Determine the [X, Y] coordinate at the center of the cell enclosing the given text.  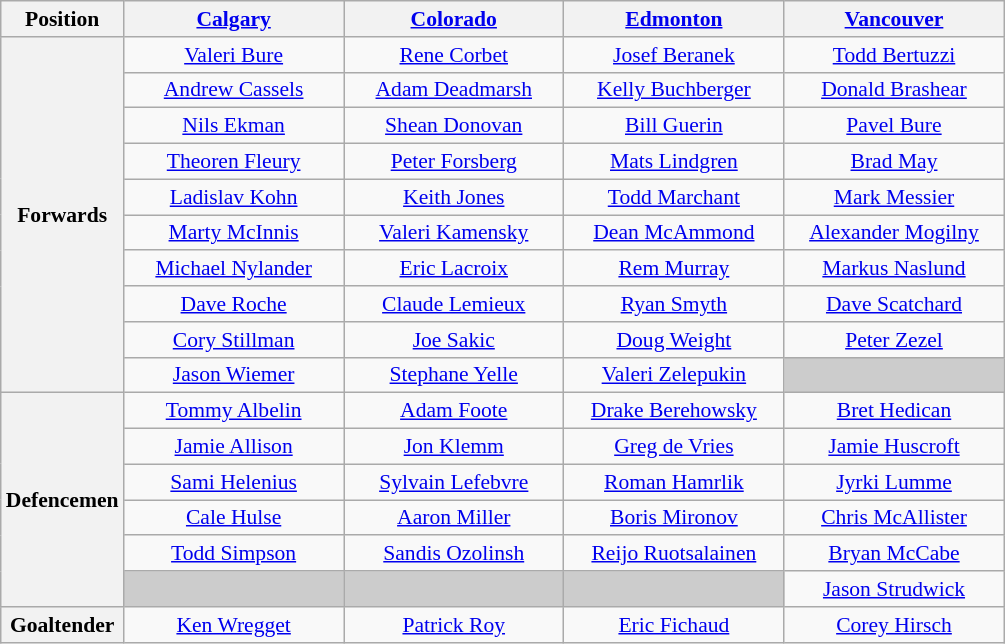
Eric Fichaud [674, 625]
Cory Stillman [234, 340]
Keith Jones [454, 197]
Todd Marchant [674, 197]
Doug Weight [674, 340]
Bill Guerin [674, 126]
Roman Hamrlik [674, 482]
Pavel Bure [894, 126]
Mark Messier [894, 197]
Forwards [62, 215]
Jason Strudwick [894, 589]
Theoren Fleury [234, 162]
Tommy Albelin [234, 411]
Jyrki Lumme [894, 482]
Brad May [894, 162]
Colorado [454, 19]
Aaron Miller [454, 518]
Greg de Vries [674, 447]
Valeri Bure [234, 55]
Jamie Allison [234, 447]
Bryan McCabe [894, 554]
Edmonton [674, 19]
Rem Murray [674, 269]
Corey Hirsch [894, 625]
Joe Sakic [454, 340]
Ryan Smyth [674, 304]
Drake Berehowsky [674, 411]
Marty McInnis [234, 233]
Mats Lindgren [674, 162]
Sandis Ozolinsh [454, 554]
Calgary [234, 19]
Eric Lacroix [454, 269]
Valeri Zelepukin [674, 375]
Chris McAllister [894, 518]
Kelly Buchberger [674, 90]
Bret Hedican [894, 411]
Stephane Yelle [454, 375]
Claude Lemieux [454, 304]
Vancouver [894, 19]
Josef Beranek [674, 55]
Donald Brashear [894, 90]
Sylvain Lefebvre [454, 482]
Peter Zezel [894, 340]
Jason Wiemer [234, 375]
Todd Bertuzzi [894, 55]
Dave Scatchard [894, 304]
Shean Donovan [454, 126]
Reijo Ruotsalainen [674, 554]
Rene Corbet [454, 55]
Adam Foote [454, 411]
Boris Mironov [674, 518]
Dave Roche [234, 304]
Peter Forsberg [454, 162]
Dean McAmmond [674, 233]
Ken Wregget [234, 625]
Todd Simpson [234, 554]
Jamie Huscroft [894, 447]
Adam Deadmarsh [454, 90]
Michael Nylander [234, 269]
Position [62, 19]
Ladislav Kohn [234, 197]
Jon Klemm [454, 447]
Patrick Roy [454, 625]
Defencemen [62, 500]
Alexander Mogilny [894, 233]
Goaltender [62, 625]
Sami Helenius [234, 482]
Valeri Kamensky [454, 233]
Andrew Cassels [234, 90]
Nils Ekman [234, 126]
Markus Naslund [894, 269]
Cale Hulse [234, 518]
